Detect which cell encompasses the target text, then output its (x, y) center coordinate. 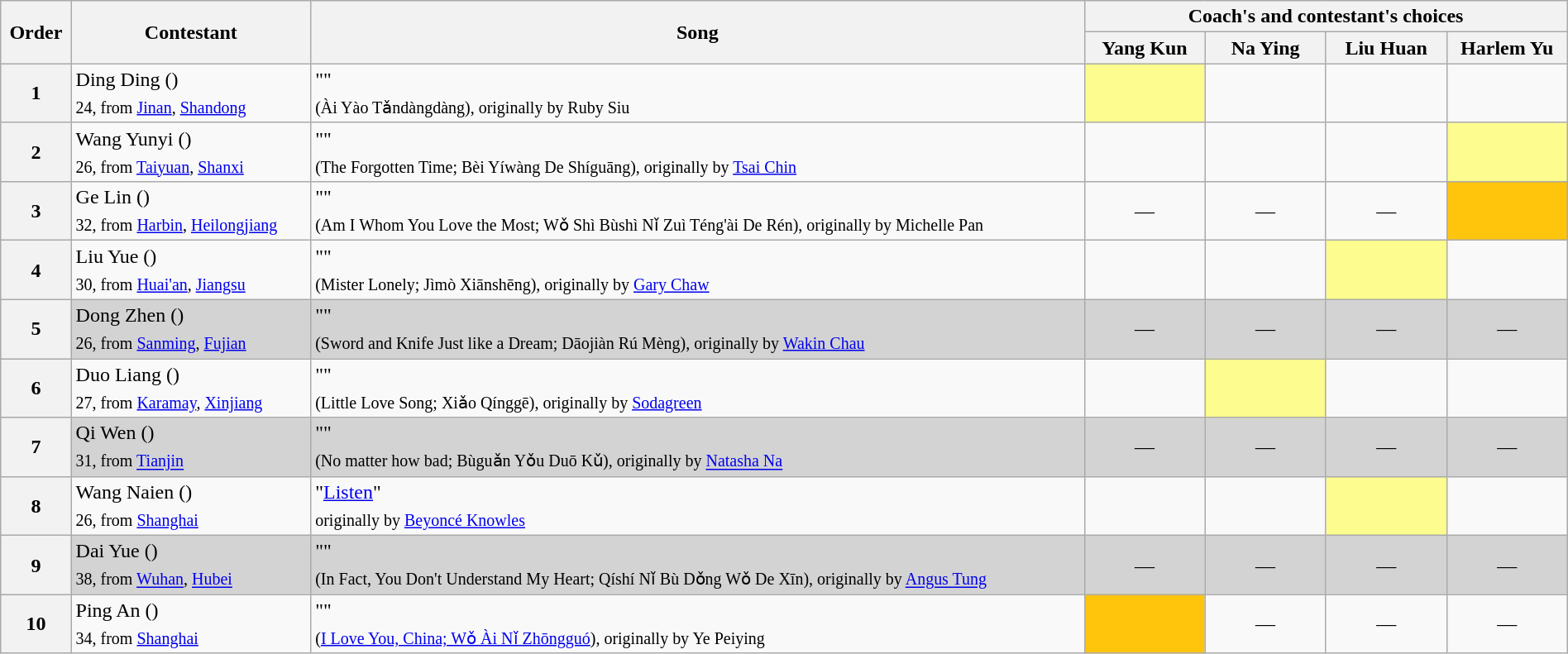
Ping An ()34, from Shanghai (191, 623)
9 (36, 566)
3 (36, 212)
Harlem Yu (1507, 48)
"Listen"originally by Beyoncé Knowles (698, 506)
Contestant (191, 32)
Qi Wen ()31, from Tianjin (191, 446)
7 (36, 446)
4 (36, 270)
10 (36, 623)
6 (36, 389)
Wang Naien ()26, from Shanghai (191, 506)
""(No matter how bad; Bùguǎn Yǒu Duō Kǔ), originally by Natasha Na (698, 446)
""(Ài Yào Tǎndàngdàng), originally by Ruby Siu (698, 93)
""(Am I Whom You Love the Most; Wǒ Shì Bùshì Nǐ Zuì Téng'ài De Rén), originally by Michelle Pan (698, 212)
""(The Forgotten Time; Bèi Yíwàng De Shíguāng), originally by Tsai Chin (698, 152)
""(Mister Lonely; Jìmò Xiānshēng), originally by Gary Chaw (698, 270)
Dong Zhen ()26, from Sanming, Fujian (191, 329)
Na Ying (1265, 48)
Wang Yunyi ()26, from Taiyuan, Shanxi (191, 152)
1 (36, 93)
Song (698, 32)
2 (36, 152)
""(Little Love Song; Xiǎo Qínggē), originally by Sodagreen (698, 389)
Ge Lin ()32, from Harbin, Heilongjiang (191, 212)
""(In Fact, You Don't Understand My Heart; Qíshí Nǐ Bù Dǒng Wǒ De Xīn), originally by Angus Tung (698, 566)
Duo Liang ()27, from Karamay, Xinjiang (191, 389)
Liu Yue ()30, from Huai'an, Jiangsu (191, 270)
""(Sword and Knife Just like a Dream; Dāojiàn Rú Mèng), originally by Wakin Chau (698, 329)
Yang Kun (1145, 48)
Dai Yue ()38, from Wuhan, Hubei (191, 566)
Liu Huan (1386, 48)
""(I Love You, China; Wǒ Ài Nǐ Zhōngguó), originally by Ye Peiying (698, 623)
8 (36, 506)
5 (36, 329)
Order (36, 32)
Ding Ding ()24, from Jinan, Shandong (191, 93)
Coach's and contestant's choices (1326, 17)
